Search for the cell housing the specified text and yield its [X, Y] center coordinate. 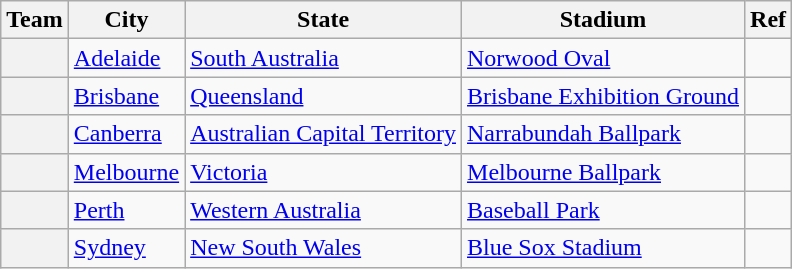
Melbourne Ballpark [604, 172]
Melbourne [126, 172]
Perth [126, 210]
Stadium [604, 20]
Brisbane Exhibition Ground [604, 96]
Western Australia [324, 210]
New South Wales [324, 248]
Adelaide [126, 58]
Norwood Oval [604, 58]
Brisbane [126, 96]
State [324, 20]
Narrabundah Ballpark [604, 134]
Blue Sox Stadium [604, 248]
South Australia [324, 58]
Ref [768, 20]
Sydney [126, 248]
Canberra [126, 134]
Victoria [324, 172]
City [126, 20]
Team [35, 20]
Queensland [324, 96]
Baseball Park [604, 210]
Australian Capital Territory [324, 134]
